Return [X, Y] of the center of cell containing provided text 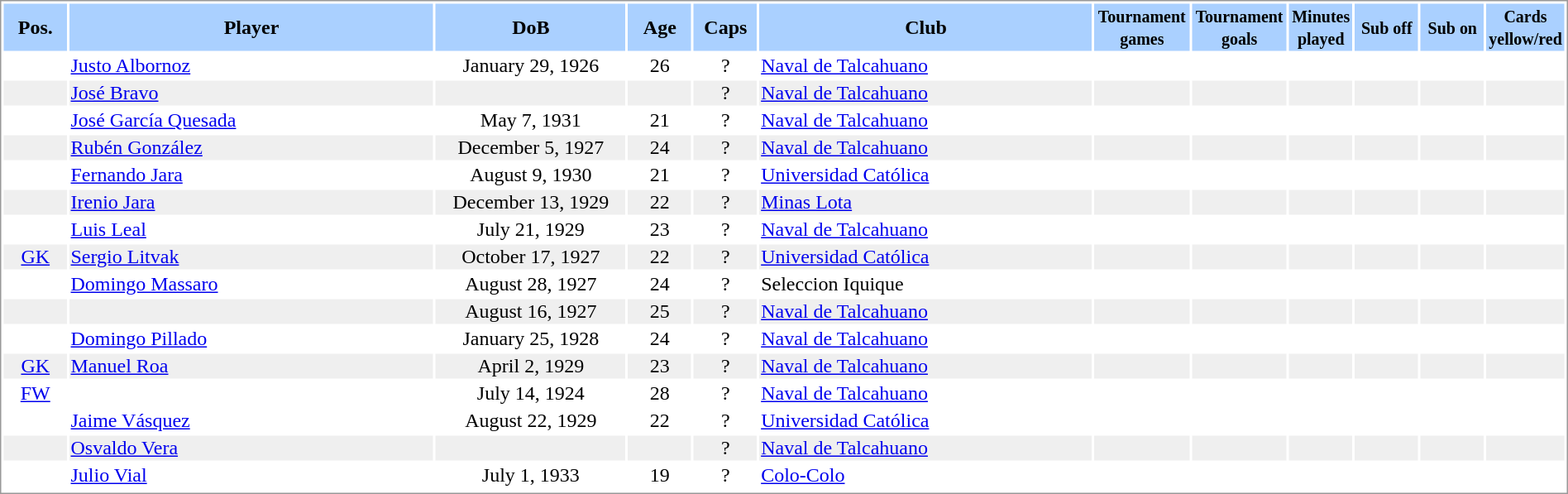
Sub off [1386, 26]
Domingo Pillado [251, 338]
FW [35, 393]
August 9, 1930 [531, 175]
October 17, 1927 [531, 257]
José García Quesada [251, 120]
Minas Lota [926, 203]
Domingo Massaro [251, 284]
Tournamentgames [1141, 26]
December 13, 1929 [531, 203]
July 21, 1929 [531, 229]
December 5, 1927 [531, 148]
Pos. [35, 26]
Tournamentgoals [1239, 26]
Sergio Litvak [251, 257]
25 [660, 312]
Age [660, 26]
August 16, 1927 [531, 312]
April 2, 1929 [531, 367]
26 [660, 65]
August 28, 1927 [531, 284]
Jaime Vásquez [251, 421]
19 [660, 476]
28 [660, 393]
Sub on [1452, 26]
Player [251, 26]
Club [926, 26]
Rubén González [251, 148]
DoB [531, 26]
Justo Albornoz [251, 65]
Colo-Colo [926, 476]
Irenio Jara [251, 203]
July 14, 1924 [531, 393]
January 25, 1928 [531, 338]
Minutesplayed [1322, 26]
August 22, 1929 [531, 421]
Cardsyellow/red [1526, 26]
Osvaldo Vera [251, 448]
July 1, 1933 [531, 476]
Luis Leal [251, 229]
Fernando Jara [251, 175]
Manuel Roa [251, 367]
Julio Vial [251, 476]
José Bravo [251, 94]
May 7, 1931 [531, 120]
January 29, 1926 [531, 65]
Seleccion Iquique [926, 284]
Caps [726, 26]
